Capture the cell that displays the provided text and extract its [x, y] central coordinate. 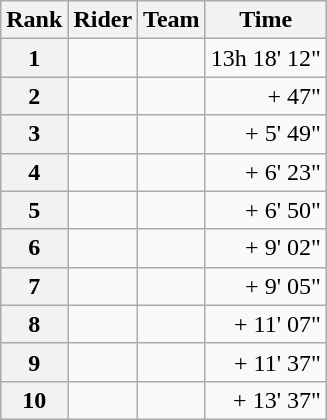
10 [34, 400]
Rank [34, 20]
+ 11' 07" [266, 324]
+ 9' 02" [266, 248]
+ 11' 37" [266, 362]
5 [34, 210]
13h 18' 12" [266, 58]
+ 47" [266, 96]
+ 6' 23" [266, 172]
Time [266, 20]
+ 5' 49" [266, 134]
+ 9' 05" [266, 286]
Rider [103, 20]
6 [34, 248]
Team [172, 20]
3 [34, 134]
+ 13' 37" [266, 400]
1 [34, 58]
+ 6' 50" [266, 210]
7 [34, 286]
8 [34, 324]
2 [34, 96]
4 [34, 172]
9 [34, 362]
